Provide the (X, Y) coordinate of the cell's center where the given text is located.  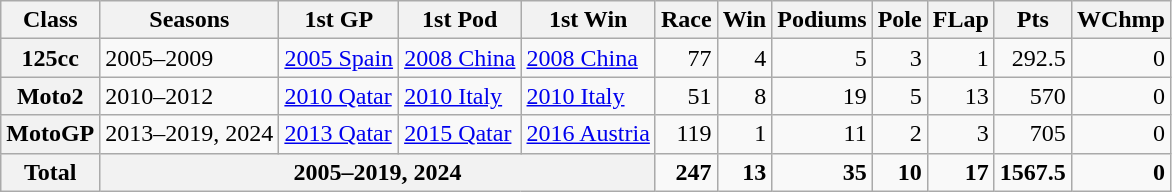
125cc (50, 58)
2005–2019, 2024 (378, 172)
11 (822, 134)
4 (744, 58)
Podiums (822, 20)
51 (686, 96)
2005–2009 (190, 58)
570 (1032, 96)
8 (744, 96)
2013–2019, 2024 (190, 134)
Total (50, 172)
10 (900, 172)
705 (1032, 134)
2 (900, 134)
Seasons (190, 20)
Win (744, 20)
2016 Austria (588, 134)
2010–2012 (190, 96)
77 (686, 58)
119 (686, 134)
2005 Spain (339, 58)
1567.5 (1032, 172)
1st GP (339, 20)
FLap (960, 20)
35 (822, 172)
Pts (1032, 20)
MotoGP (50, 134)
Moto2 (50, 96)
2013 Qatar (339, 134)
1st Win (588, 20)
1st Pod (460, 20)
292.5 (1032, 58)
2015 Qatar (460, 134)
19 (822, 96)
WChmp (1120, 20)
Pole (900, 20)
17 (960, 172)
2010 Qatar (339, 96)
247 (686, 172)
Race (686, 20)
Class (50, 20)
